Locate the cell with the specified text and output its [X, Y] center coordinate. 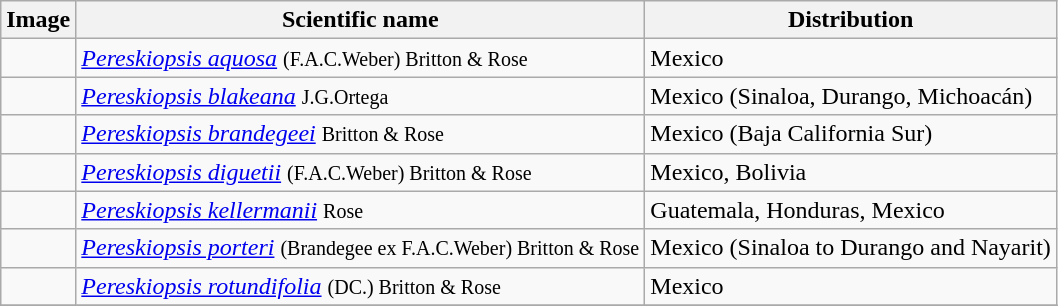
Scientific name [360, 20]
Mexico (Sinaloa, Durango, Michoacán) [851, 96]
Pereskiopsis rotundifolia (DC.) Britton & Rose [360, 286]
Guatemala, Honduras, Mexico [851, 210]
Distribution [851, 20]
Mexico, Bolivia [851, 172]
Pereskiopsis aquosa (F.A.C.Weber) Britton & Rose [360, 58]
Pereskiopsis blakeana J.G.Ortega [360, 96]
Pereskiopsis brandegeei Britton & Rose [360, 134]
Mexico (Sinaloa to Durango and Nayarit) [851, 248]
Pereskiopsis diguetii (F.A.C.Weber) Britton & Rose [360, 172]
Image [38, 20]
Pereskiopsis porteri (Brandegee ex F.A.C.Weber) Britton & Rose [360, 248]
Pereskiopsis kellermanii Rose [360, 210]
Mexico (Baja California Sur) [851, 134]
